From the cell containing the given text, extract its center point as [x, y] coordinate. 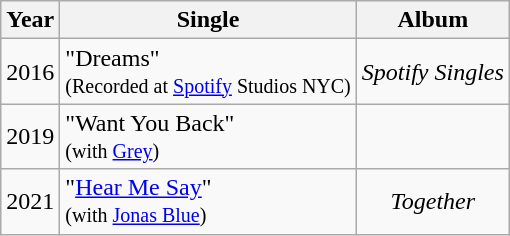
Year [30, 20]
2016 [30, 72]
Album [432, 20]
2021 [30, 202]
Together [432, 202]
Single [208, 20]
"Dreams"(Recorded at Spotify Studios NYC) [208, 72]
"Want You Back"(with Grey) [208, 136]
Spotify Singles [432, 72]
"Hear Me Say"(with Jonas Blue) [208, 202]
2019 [30, 136]
